Identify which cell holds the provided text, then report its (x, y) central coordinate. 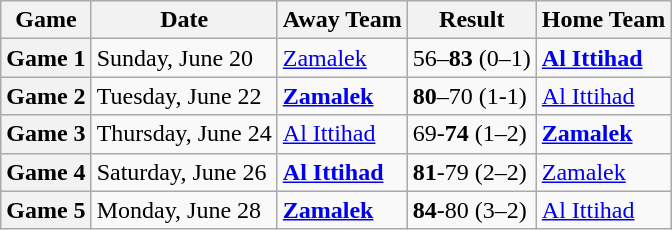
Game 5 (46, 210)
Game 2 (46, 96)
Result (472, 20)
84-80 (3–2) (472, 210)
Game 4 (46, 172)
Home Team (603, 20)
Game 1 (46, 58)
81-79 (2–2) (472, 172)
Thursday, June 24 (184, 134)
Game (46, 20)
Date (184, 20)
56–83 (0–1) (472, 58)
Game 3 (46, 134)
Away Team (342, 20)
69-74 (1–2) (472, 134)
Tuesday, June 22 (184, 96)
80–70 (1-1) (472, 96)
Saturday, June 26 (184, 172)
Monday, June 28 (184, 210)
Sunday, June 20 (184, 58)
